Capture the cell that displays the provided text and extract its (X, Y) central coordinate. 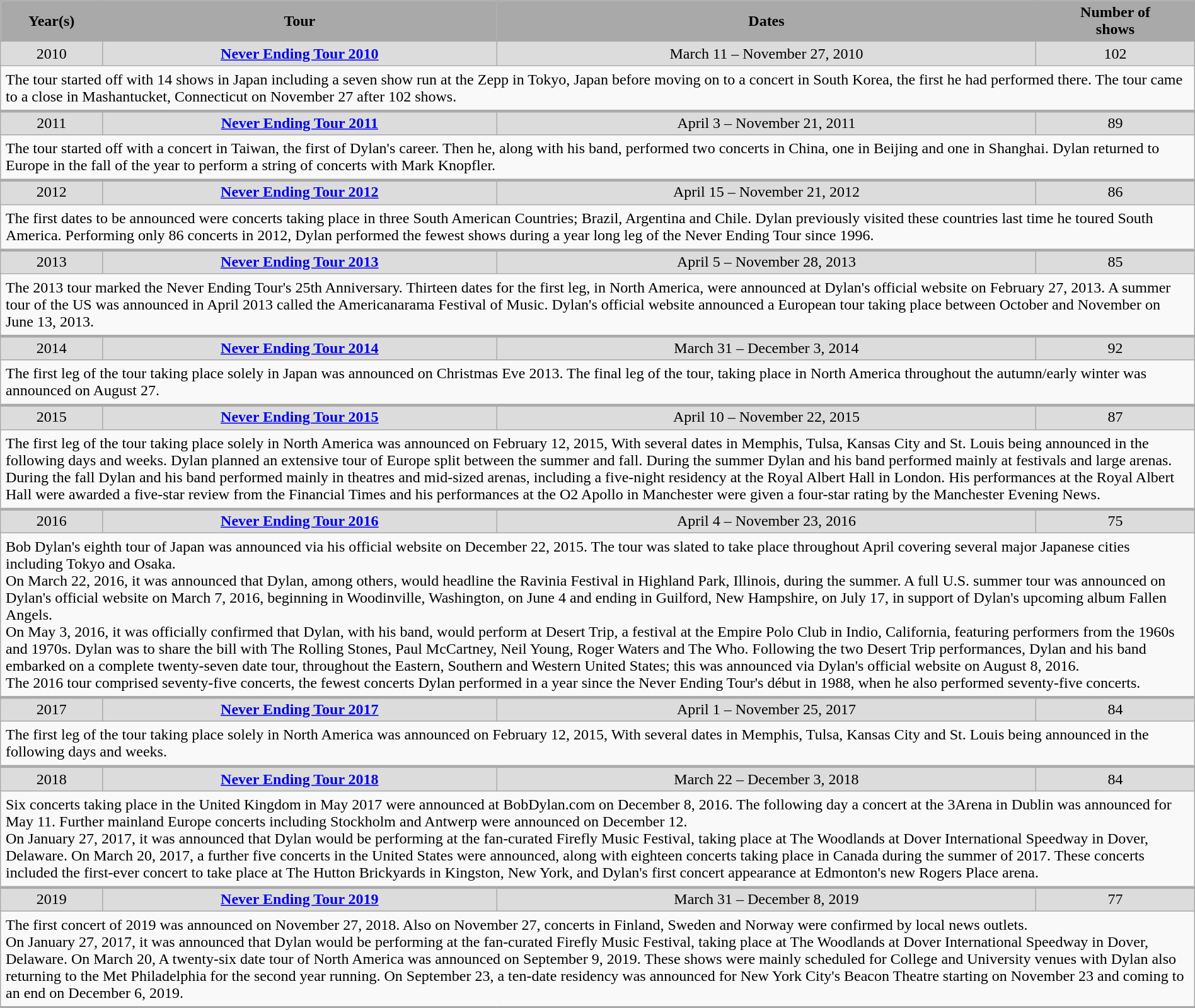
Never Ending Tour 2016 (300, 521)
2014 (52, 348)
Never Ending Tour 2017 (300, 709)
85 (1116, 262)
April 15 – November 21, 2012 (766, 192)
March 11 – November 27, 2010 (766, 54)
March 22 – December 3, 2018 (766, 779)
March 31 – December 3, 2014 (766, 348)
Never Ending Tour 2012 (300, 192)
Tour (300, 21)
April 10 – November 22, 2015 (766, 417)
Never Ending Tour 2014 (300, 348)
2015 (52, 417)
Never Ending Tour 2011 (300, 123)
Never Ending Tour 2018 (300, 779)
Year(s) (52, 21)
86 (1116, 192)
April 1 – November 25, 2017 (766, 709)
Never Ending Tour 2013 (300, 262)
Number ofshows (1116, 21)
April 5 – November 28, 2013 (766, 262)
92 (1116, 348)
2018 (52, 779)
April 3 – November 21, 2011 (766, 123)
March 31 – December 8, 2019 (766, 899)
2019 (52, 899)
87 (1116, 417)
2011 (52, 123)
2012 (52, 192)
2016 (52, 521)
Dates (766, 21)
75 (1116, 521)
April 4 – November 23, 2016 (766, 521)
Never Ending Tour 2019 (300, 899)
Never Ending Tour 2015 (300, 417)
Never Ending Tour 2010 (300, 54)
2013 (52, 262)
2010 (52, 54)
77 (1116, 899)
89 (1116, 123)
2017 (52, 709)
102 (1116, 54)
